From the cell containing the given text, extract its center point as [X, Y] coordinate. 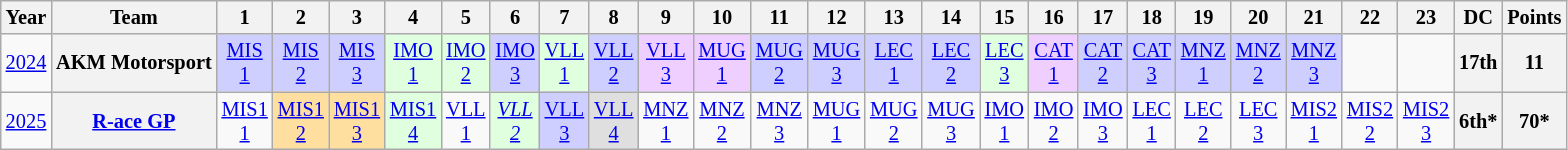
2024 [26, 63]
18 [1152, 17]
1 [245, 17]
R-ace GP [134, 121]
8 [614, 17]
6th* [1478, 121]
CAT3 [1152, 63]
MIS14 [413, 121]
CAT1 [1054, 63]
CAT2 [1102, 63]
7 [564, 17]
2025 [26, 121]
22 [1370, 17]
3 [357, 17]
15 [1004, 17]
17 [1102, 17]
17th [1478, 63]
Points [1534, 17]
MIS21 [1314, 121]
5 [466, 17]
MIS13 [357, 121]
4 [413, 17]
21 [1314, 17]
MIS1 [245, 63]
16 [1054, 17]
13 [894, 17]
23 [1426, 17]
9 [666, 17]
Team [134, 17]
19 [1204, 17]
MIS22 [1370, 121]
MIS3 [357, 63]
MIS11 [245, 121]
12 [836, 17]
DC [1478, 17]
10 [722, 17]
70* [1534, 121]
MIS12 [301, 121]
VLL4 [614, 121]
6 [514, 17]
MIS2 [301, 63]
2 [301, 17]
MIS23 [1426, 121]
AKM Motorsport [134, 63]
14 [950, 17]
20 [1258, 17]
Year [26, 17]
